Locate the cell with the specified text and output its (X, Y) center coordinate. 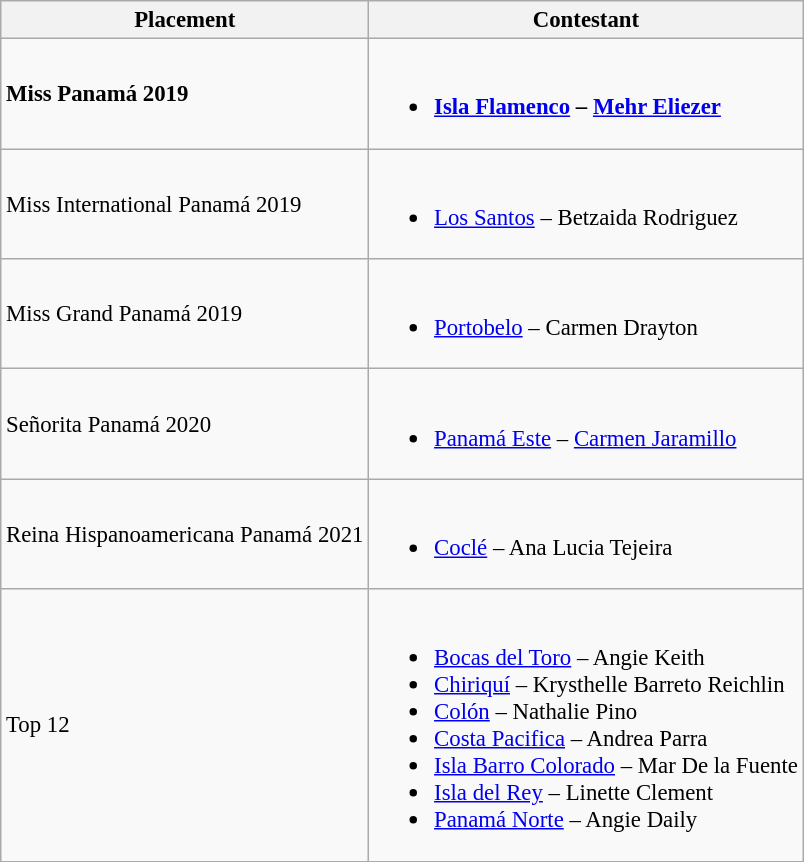
Miss Panamá 2019 (185, 94)
Portobelo – Carmen Drayton (586, 314)
Señorita Panamá 2020 (185, 424)
Miss International Panamá 2019 (185, 204)
Isla Flamenco – Mehr Eliezer (586, 94)
Panamá Este – Carmen Jaramillo (586, 424)
Reina Hispanoamericana Panamá 2021 (185, 534)
Contestant (586, 20)
Top 12 (185, 725)
Coclé – Ana Lucia Tejeira (586, 534)
Los Santos – Betzaida Rodriguez (586, 204)
Placement (185, 20)
Miss Grand Panamá 2019 (185, 314)
